Provide the (X, Y) coordinate of the cell's center where the given text is located.  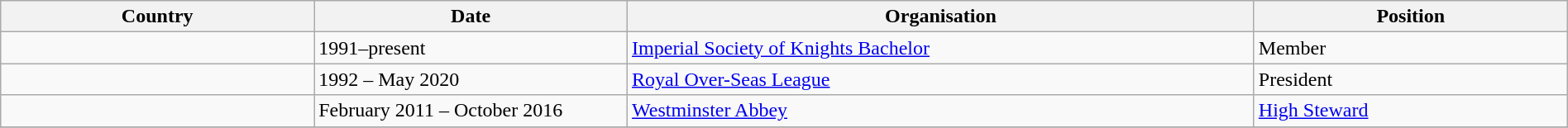
Imperial Society of Knights Bachelor (941, 48)
President (1411, 79)
Date (471, 17)
February 2011 – October 2016 (471, 111)
Member (1411, 48)
1991–present (471, 48)
Country (157, 17)
1992 – May 2020 (471, 79)
Organisation (941, 17)
Westminster Abbey (941, 111)
Position (1411, 17)
High Steward (1411, 111)
Royal Over-Seas League (941, 79)
